Identify which cell holds the provided text, then report its [x, y] central coordinate. 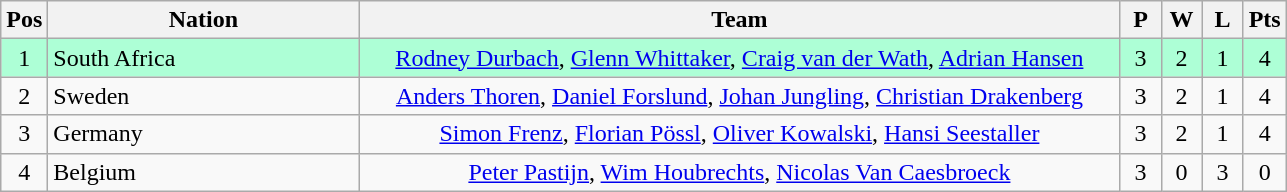
Pos [24, 20]
P [1140, 20]
L [1222, 20]
Peter Pastijn, Wim Houbrechts, Nicolas Van Caesbroeck [740, 172]
Simon Frenz, Florian Pössl, Oliver Kowalski, Hansi Seestaller [740, 134]
Belgium [204, 172]
South Africa [204, 58]
Rodney Durbach, Glenn Whittaker, Craig van der Wath, Adrian Hansen [740, 58]
Pts [1264, 20]
Team [740, 20]
W [1182, 20]
Sweden [204, 96]
Nation [204, 20]
Anders Thoren, Daniel Forslund, Johan Jungling, Christian Drakenberg [740, 96]
Germany [204, 134]
